Pinpoint the cell where the given text exists, returning its (X, Y) midpoint coordinate. 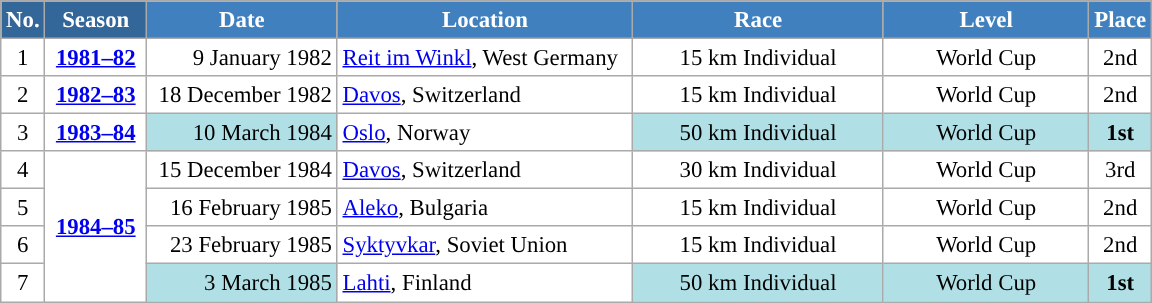
6 (23, 245)
18 December 1982 (242, 95)
1981–82 (96, 58)
30 km Individual (758, 170)
3 (23, 133)
Lahti, Finland (485, 283)
10 March 1984 (242, 133)
Race (758, 20)
7 (23, 283)
3 March 1985 (242, 283)
No. (23, 20)
Level (986, 20)
Place (1120, 20)
16 February 1985 (242, 208)
9 January 1982 (242, 58)
3rd (1120, 170)
1982–83 (96, 95)
5 (23, 208)
Syktyvkar, Soviet Union (485, 245)
Location (485, 20)
1984–85 (96, 226)
Aleko, Bulgaria (485, 208)
23 February 1985 (242, 245)
1983–84 (96, 133)
Season (96, 20)
15 December 1984 (242, 170)
1 (23, 58)
4 (23, 170)
Oslo, Norway (485, 133)
Reit im Winkl, West Germany (485, 58)
Date (242, 20)
2 (23, 95)
